Scan for the cell matching the given text and deliver its (x, y) coordinate at center. 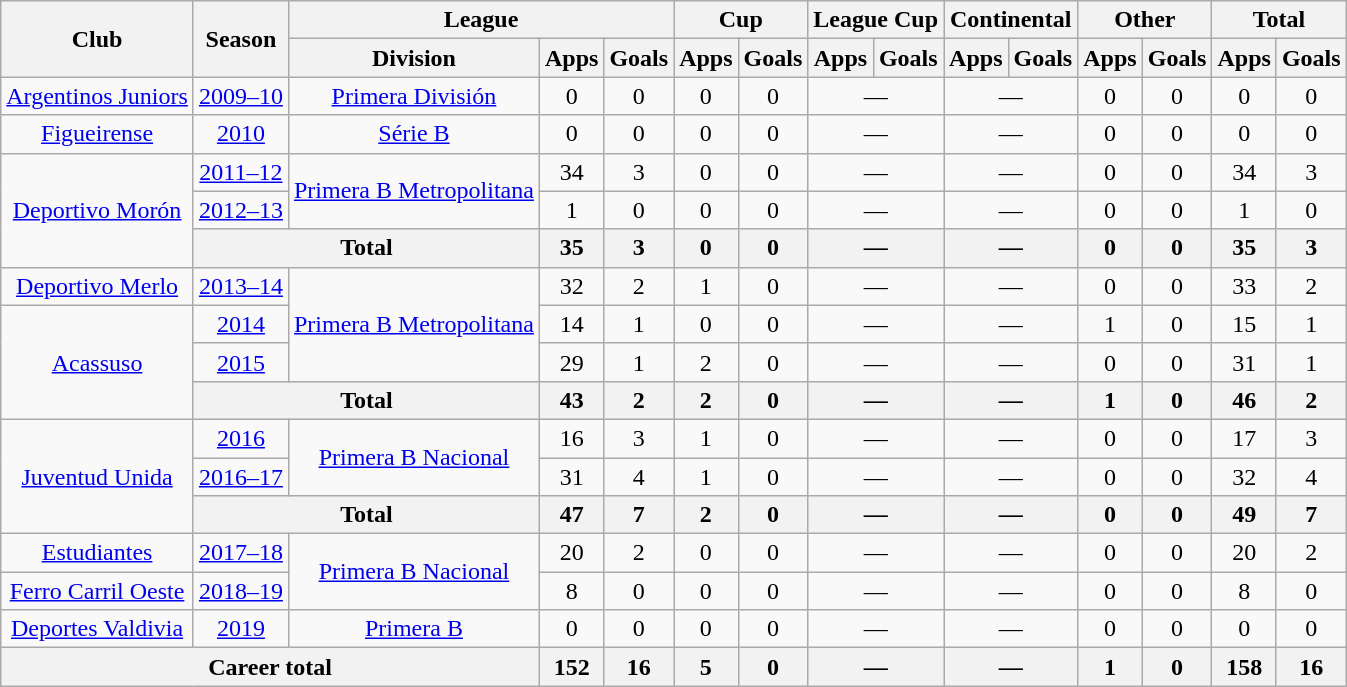
158 (1244, 667)
2016 (240, 438)
49 (1244, 515)
Figueirense (98, 134)
2017–18 (240, 553)
152 (571, 667)
Club (98, 39)
2009–10 (240, 96)
Season (240, 39)
5 (706, 667)
43 (571, 400)
2011–12 (240, 172)
Deportes Valdivia (98, 629)
Deportivo Morón (98, 210)
Série B (414, 134)
46 (1244, 400)
Argentinos Juniors (98, 96)
2014 (240, 324)
League Cup (876, 20)
2013–14 (240, 286)
33 (1244, 286)
29 (571, 362)
17 (1244, 438)
Career total (270, 667)
Division (414, 58)
League (480, 20)
Primera B (414, 629)
2019 (240, 629)
2010 (240, 134)
Ferro Carril Oeste (98, 591)
Juventud Unida (98, 476)
2015 (240, 362)
Cup (741, 20)
47 (571, 515)
14 (571, 324)
Deportivo Merlo (98, 286)
15 (1244, 324)
Primera División (414, 96)
2018–19 (240, 591)
Estudiantes (98, 553)
Acassuso (98, 362)
Other (1145, 20)
2012–13 (240, 210)
Continental (1011, 20)
2016–17 (240, 477)
